Find where the given text appears and provide that cell's center as [X, Y] coordinate. 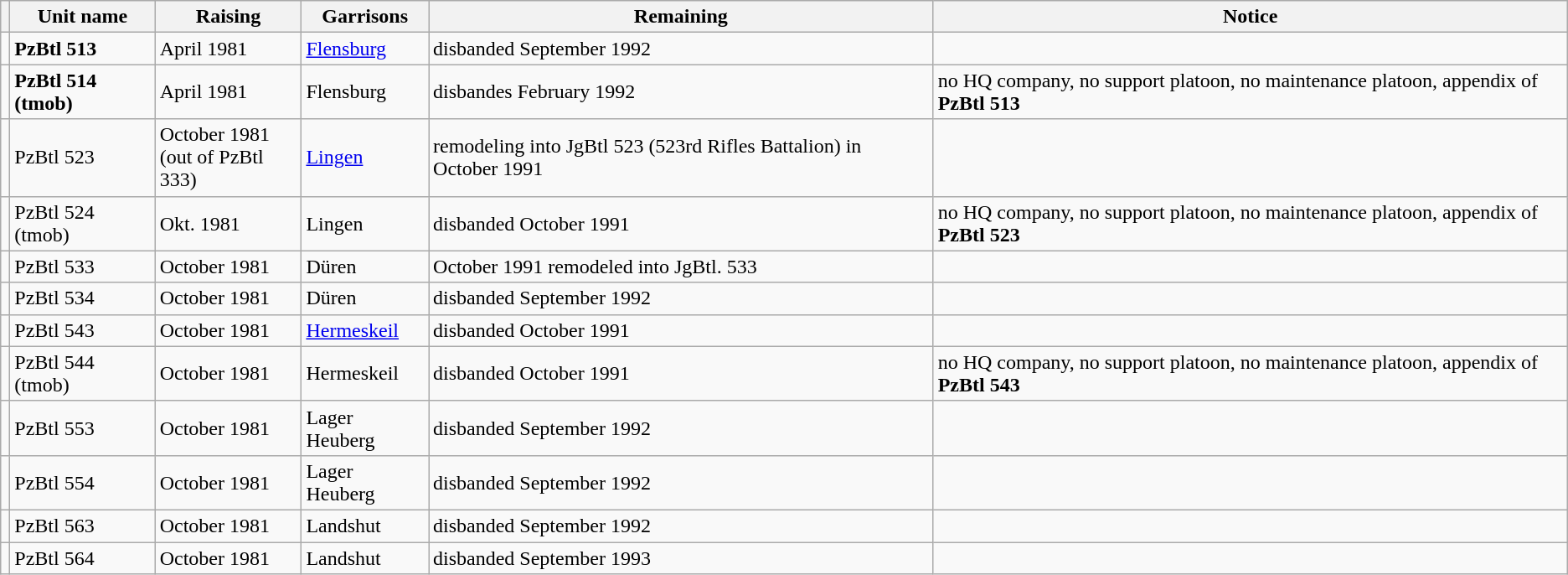
PzBtl 533 [82, 267]
no HQ company, no support platoon, no maintenance platoon, appendix of PzBtl 543 [1250, 374]
PzBtl 543 [82, 330]
October 1981(out of PzBtl 333) [228, 158]
PzBtl 523 [82, 158]
PzBtl 544 (tmob) [82, 374]
PzBtl 553 [82, 427]
PzBtl 564 [82, 557]
no HQ company, no support platoon, no maintenance platoon, appendix of PzBtl 513 [1250, 92]
Raising [228, 17]
no HQ company, no support platoon, no maintenance platoon, appendix of PzBtl 523 [1250, 223]
PzBtl 554 [82, 483]
Garrisons [365, 17]
remodeling into JgBtl 523 (523rd Rifles Battalion) in October 1991 [682, 158]
Okt. 1981 [228, 223]
disbanded September 1993 [682, 557]
PzBtl 524 (tmob) [82, 223]
Remaining [682, 17]
Notice [1250, 17]
PzBtl 534 [82, 298]
PzBtl 563 [82, 526]
PzBtl 513 [82, 49]
PzBtl 514 (tmob) [82, 92]
Unit name [82, 17]
October 1991 remodeled into JgBtl. 533 [682, 267]
disbandes February 1992 [682, 92]
